Scan for the cell matching the given text and deliver its [x, y] coordinate at center. 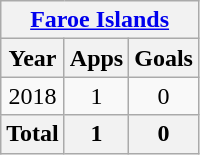
2018 [33, 96]
Year [33, 58]
Goals [164, 58]
Apps [96, 58]
Total [33, 134]
Faroe Islands [100, 20]
